Extract the [X, Y] coordinate from the center of the cell holding the provided text.  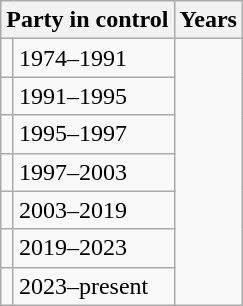
1997–2003 [94, 172]
1995–1997 [94, 134]
2019–2023 [94, 248]
1974–1991 [94, 58]
2003–2019 [94, 210]
2023–present [94, 286]
Years [208, 20]
1991–1995 [94, 96]
Party in control [88, 20]
